From the cell containing the given text, extract its center point as [X, Y] coordinate. 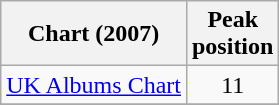
11 [232, 85]
UK Albums Chart [94, 85]
Chart (2007) [94, 34]
Peakposition [232, 34]
